Pinpoint the cell where the given text exists, returning its (x, y) midpoint coordinate. 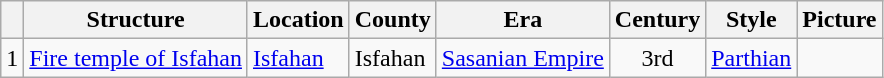
Location (298, 20)
Parthian (752, 58)
1 (12, 58)
Structure (136, 20)
Sasanian Empire (522, 58)
Picture (840, 20)
Fire temple of Isfahan (136, 58)
Century (657, 20)
3rd (657, 58)
Era (522, 20)
Style (752, 20)
County (392, 20)
